Locate the cell with the specified text and output its [X, Y] center coordinate. 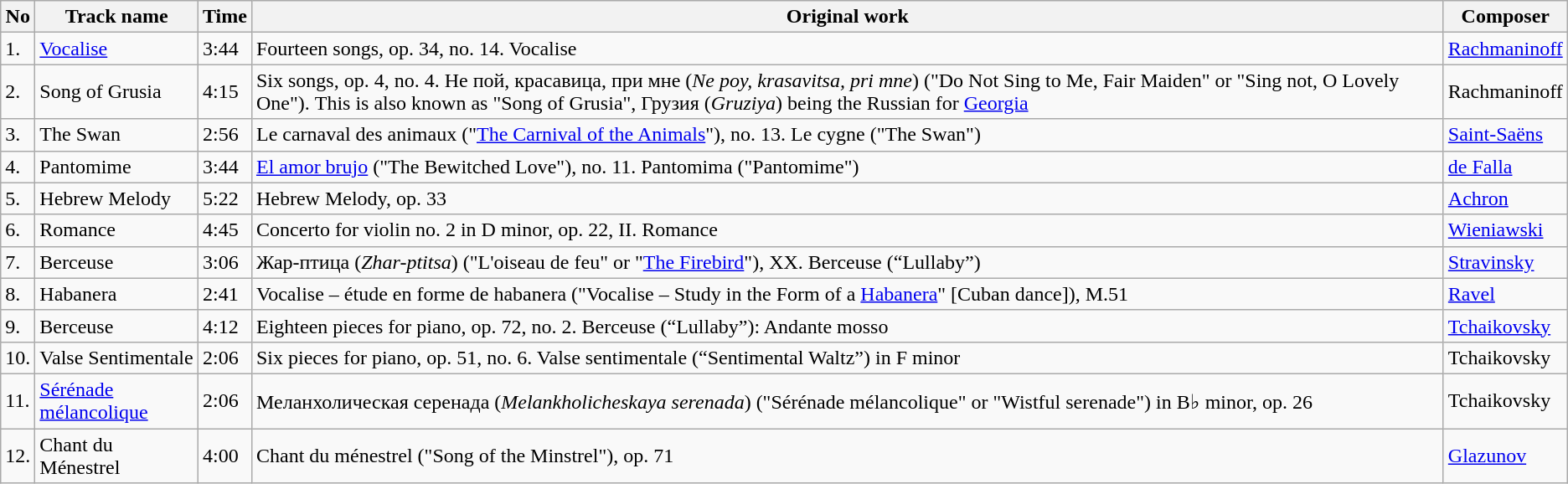
3:06 [224, 262]
4:15 [224, 92]
11. [18, 400]
2:56 [224, 135]
7. [18, 262]
The Swan [117, 135]
El amor brujo ("The Bewitched Love"), no. 11. Pantomima ("Pantomime") [848, 167]
de Falla [1505, 167]
Original work [848, 17]
Valse Sentimentale [117, 358]
8. [18, 294]
10. [18, 358]
5:22 [224, 198]
12. [18, 456]
Меланхолическая серенада (Melankholicheskaya serenada) ("Sérénade mélancolique" or "Wistful serenade") in B♭ minor, op. 26 [848, 400]
Song of Grusia [117, 92]
Time [224, 17]
Pantomime [117, 167]
Romance [117, 230]
Composer [1505, 17]
No [18, 17]
2. [18, 92]
Eighteen pieces for piano, op. 72, no. 2. Berceuse (“Lullaby”): Andante mosso [848, 326]
4:00 [224, 456]
4. [18, 167]
Vocalise [117, 49]
Ravel [1505, 294]
Saint-Saëns [1505, 135]
Sérénade mélancolique [117, 400]
Habanera [117, 294]
Concerto for violin no. 2 in D minor, op. 22, II. Romance [848, 230]
Wieniawski [1505, 230]
Жар-птица (Zhar-ptitsa) ("L'oiseau de feu" or "The Firebird"), XX. Berceuse (“Lullaby”) [848, 262]
Chant du Ménestrel [117, 456]
Hebrew Melody [117, 198]
Achron [1505, 198]
Six pieces for piano, op. 51, no. 6. Valse sentimentale (“Sentimental Waltz”) in F minor [848, 358]
9. [18, 326]
Le carnaval des animaux ("The Carnival of the Animals"), no. 13. Le cygne ("The Swan") [848, 135]
2:41 [224, 294]
5. [18, 198]
6. [18, 230]
Stravinsky [1505, 262]
3. [18, 135]
Hebrew Melody, op. 33 [848, 198]
Vocalise – étude en forme de habanera ("Vocalise – Study in the Form of a Habanera" [Cuban dance]), M.51 [848, 294]
4:45 [224, 230]
Fourteen songs, op. 34, no. 14. Vocalise [848, 49]
1. [18, 49]
Track name [117, 17]
Chant du ménestrel ("Song of the Minstrel"), op. 71 [848, 456]
Glazunov [1505, 456]
4:12 [224, 326]
